Extract the [x, y] coordinate from the center of the cell holding the provided text.  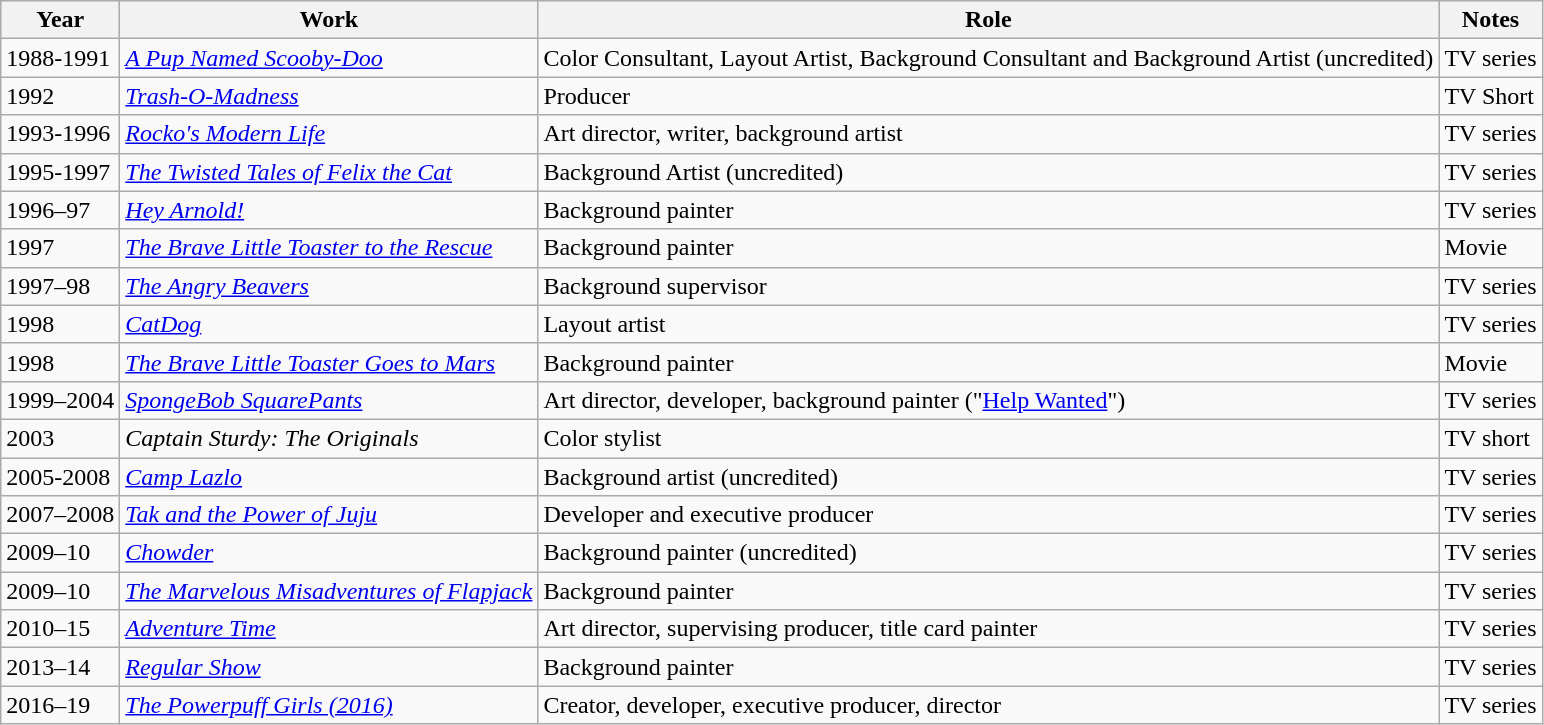
Art director, developer, background painter ("Help Wanted") [988, 400]
Art director, supervising producer, title card painter [988, 629]
2007–2008 [60, 515]
Year [60, 20]
Art director, writer, background artist [988, 134]
Background Artist (uncredited) [988, 172]
1997 [60, 248]
Captain Sturdy: The Originals [329, 438]
Chowder [329, 553]
2013–14 [60, 667]
TV short [1490, 438]
Work [329, 20]
TV Short [1490, 96]
Producer [988, 96]
The Twisted Tales of Felix the Cat [329, 172]
The Marvelous Misadventures of Flapjack [329, 591]
CatDog [329, 324]
1997–98 [60, 286]
Camp Lazlo [329, 477]
2005-2008 [60, 477]
Developer and executive producer [988, 515]
Role [988, 20]
2003 [60, 438]
The Powerpuff Girls (2016) [329, 705]
A Pup Named Scooby-Doo [329, 58]
The Brave Little Toaster Goes to Mars [329, 362]
2016–19 [60, 705]
1988-1991 [60, 58]
Background painter (uncredited) [988, 553]
Creator, developer, executive producer, director [988, 705]
Background artist (uncredited) [988, 477]
1996–97 [60, 210]
2010–15 [60, 629]
1999–2004 [60, 400]
Layout artist [988, 324]
Trash-O-Madness [329, 96]
Tak and the Power of Juju [329, 515]
Regular Show [329, 667]
Background supervisor [988, 286]
1992 [60, 96]
Notes [1490, 20]
1993-1996 [60, 134]
SpongeBob SquarePants [329, 400]
Color stylist [988, 438]
The Angry Beavers [329, 286]
The Brave Little Toaster to the Rescue [329, 248]
1995-1997 [60, 172]
Rocko's Modern Life [329, 134]
Color Consultant, Layout Artist, Background Consultant and Background Artist (uncredited) [988, 58]
Adventure Time [329, 629]
Hey Arnold! [329, 210]
